Find where the given text appears and provide that cell's center as (X, Y) coordinate. 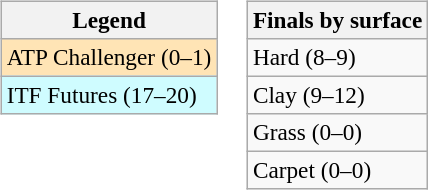
Grass (0–0) (337, 133)
Finals by surface (337, 20)
ITF Futures (17–20) (108, 95)
ATP Challenger (0–1) (108, 57)
Hard (8–9) (337, 57)
Legend (108, 20)
Clay (9–12) (337, 95)
Carpet (0–0) (337, 171)
